Determine the (x, y) coordinate at the center of the cell enclosing the given text.  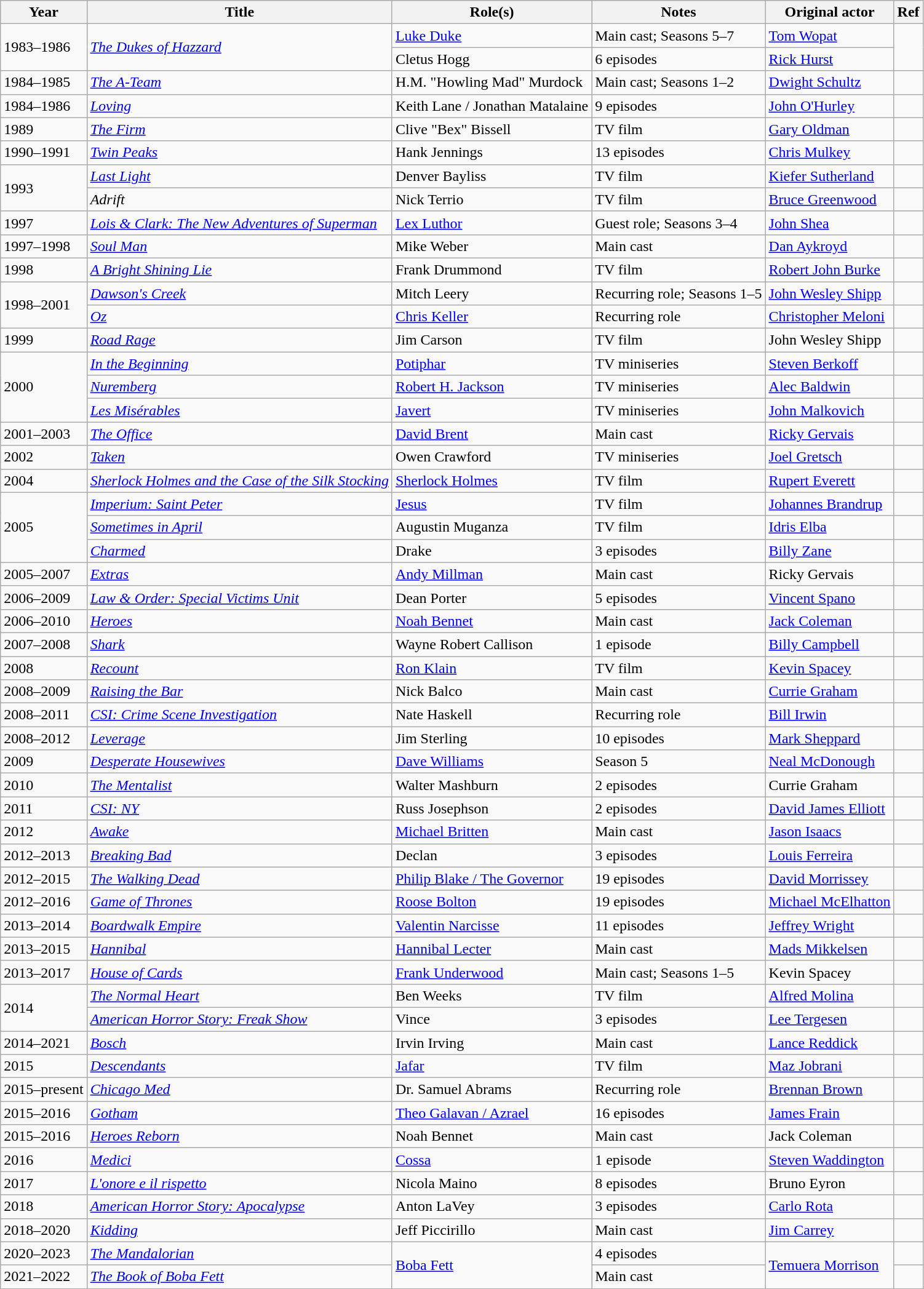
Vincent Spano (829, 597)
Bruce Greenwood (829, 199)
Recount (239, 668)
2008–2012 (44, 738)
1997–1998 (44, 246)
Rick Hurst (829, 59)
Chris Mulkey (829, 153)
Declan (492, 855)
2008 (44, 668)
Awake (239, 832)
9 episodes (679, 106)
1990–1991 (44, 153)
Heroes (239, 621)
Joel Gretsch (829, 457)
Les Misérables (239, 410)
2012–2015 (44, 879)
H.M. "Howling Mad" Murdock (492, 82)
Jeff Piccirillo (492, 1230)
8 episodes (679, 1183)
Medici (239, 1160)
Roose Bolton (492, 902)
Kidding (239, 1230)
Temuera Morrison (829, 1265)
Alec Baldwin (829, 387)
5 episodes (679, 597)
Clive "Bex" Bissell (492, 129)
1998 (44, 269)
Raising the Bar (239, 692)
Recurring role; Seasons 1–5 (679, 293)
American Horror Story: Apocalypse (239, 1207)
11 episodes (679, 925)
John O'Hurley (829, 106)
Twin Peaks (239, 153)
2012–2013 (44, 855)
Last Light (239, 176)
Mads Mikkelsen (829, 949)
Frank Underwood (492, 972)
Dan Aykroyd (829, 246)
Drake (492, 551)
2013–2015 (44, 949)
Title (239, 12)
2002 (44, 457)
2012–2016 (44, 902)
Christopher Meloni (829, 317)
John Shea (829, 223)
Gary Oldman (829, 129)
Nick Balco (492, 692)
The Office (239, 434)
Maz Jobrani (829, 1066)
Jesus (492, 504)
Bosch (239, 1043)
Dean Porter (492, 597)
The Normal Heart (239, 996)
Charmed (239, 551)
2014–2021 (44, 1043)
Bill Irwin (829, 715)
Main cast; Seasons 5–7 (679, 36)
1989 (44, 129)
John Malkovich (829, 410)
The Mentalist (239, 785)
4 episodes (679, 1253)
Shark (239, 644)
1998–2001 (44, 305)
Nicola Maino (492, 1183)
1983–1986 (44, 47)
Hannibal Lecter (492, 949)
Russ Josephson (492, 808)
Philip Blake / The Governor (492, 879)
Javert (492, 410)
Walter Mashburn (492, 785)
L'onore e il rispetto (239, 1183)
Oz (239, 317)
2006–2009 (44, 597)
Boardwalk Empire (239, 925)
Hank Jennings (492, 153)
Neal McDonough (829, 762)
Main cast; Seasons 1–2 (679, 82)
Dawson's Creek (239, 293)
Mike Weber (492, 246)
Notes (679, 12)
1999 (44, 340)
Breaking Bad (239, 855)
Alfred Molina (829, 996)
CSI: NY (239, 808)
Loving (239, 106)
David Brent (492, 434)
Leverage (239, 738)
2001–2003 (44, 434)
Guest role; Seasons 3–4 (679, 223)
Rupert Everett (829, 481)
Jim Carson (492, 340)
2013–2017 (44, 972)
Taken (239, 457)
Bruno Eyron (829, 1183)
Lee Tergesen (829, 1019)
Tom Wopat (829, 36)
Season 5 (679, 762)
2016 (44, 1160)
2012 (44, 832)
Desperate Housewives (239, 762)
2014 (44, 1007)
Nate Haskell (492, 715)
Louis Ferreira (829, 855)
2018–2020 (44, 1230)
Johannes Brandrup (829, 504)
1993 (44, 188)
Valentin Narcisse (492, 925)
Billy Campbell (829, 644)
1984–1986 (44, 106)
Theo Galavan / Azrael (492, 1113)
2018 (44, 1207)
Boba Fett (492, 1265)
Imperium: Saint Peter (239, 504)
Year (44, 12)
Sometimes in April (239, 527)
2000 (44, 387)
Jafar (492, 1066)
2009 (44, 762)
Game of Thrones (239, 902)
Main cast; Seasons 1–5 (679, 972)
2006–2010 (44, 621)
Jeffrey Wright (829, 925)
Jim Sterling (492, 738)
2013–2014 (44, 925)
2015–present (44, 1090)
Idris Elba (829, 527)
2021–2022 (44, 1277)
2011 (44, 808)
Mark Sheppard (829, 738)
2005–2007 (44, 574)
Ron Klain (492, 668)
2010 (44, 785)
Gotham (239, 1113)
Chris Keller (492, 317)
Extras (239, 574)
Role(s) (492, 12)
Mitch Leery (492, 293)
In the Beginning (239, 364)
Jason Isaacs (829, 832)
Michael McElhatton (829, 902)
American Horror Story: Freak Show (239, 1019)
Adrift (239, 199)
16 episodes (679, 1113)
Kiefer Sutherland (829, 176)
Anton LaVey (492, 1207)
Sherlock Holmes and the Case of the Silk Stocking (239, 481)
1997 (44, 223)
Law & Order: Special Victims Unit (239, 597)
Frank Drummond (492, 269)
Soul Man (239, 246)
Lance Reddick (829, 1043)
The Mandalorian (239, 1253)
A Bright Shining Lie (239, 269)
Michael Britten (492, 832)
10 episodes (679, 738)
2007–2008 (44, 644)
Ben Weeks (492, 996)
The A-Team (239, 82)
James Frain (829, 1113)
Lois & Clark: The New Adventures of Superman (239, 223)
The Dukes of Hazzard (239, 47)
Original actor (829, 12)
Hannibal (239, 949)
Owen Crawford (492, 457)
Dave Williams (492, 762)
Cossa (492, 1160)
Luke Duke (492, 36)
Steven Waddington (829, 1160)
Potiphar (492, 364)
Carlo Rota (829, 1207)
2004 (44, 481)
Cletus Hogg (492, 59)
2015 (44, 1066)
2008–2009 (44, 692)
The Book of Boba Fett (239, 1277)
Augustin Muganza (492, 527)
Nuremberg (239, 387)
2017 (44, 1183)
The Walking Dead (239, 879)
Sherlock Holmes (492, 481)
Steven Berkoff (829, 364)
House of Cards (239, 972)
Billy Zane (829, 551)
2020–2023 (44, 1253)
CSI: Crime Scene Investigation (239, 715)
Heroes Reborn (239, 1136)
Jim Carrey (829, 1230)
13 episodes (679, 153)
Brennan Brown (829, 1090)
Lex Luthor (492, 223)
Descendants (239, 1066)
Robert H. Jackson (492, 387)
Keith Lane / Jonathan Matalaine (492, 106)
Road Rage (239, 340)
Ref (908, 12)
Vince (492, 1019)
2005 (44, 527)
Dwight Schultz (829, 82)
David Morrissey (829, 879)
Nick Terrio (492, 199)
2008–2011 (44, 715)
Dr. Samuel Abrams (492, 1090)
The Firm (239, 129)
6 episodes (679, 59)
David James Elliott (829, 808)
Denver Bayliss (492, 176)
Irvin Irving (492, 1043)
Wayne Robert Callison (492, 644)
Andy Millman (492, 574)
Robert John Burke (829, 269)
Chicago Med (239, 1090)
1984–1985 (44, 82)
